Determine the [X, Y] coordinate at the center of the cell enclosing the given text.  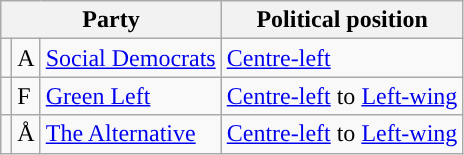
Centre-left [342, 58]
Å [26, 134]
A [26, 58]
Political position [342, 20]
F [26, 96]
Green Left [130, 96]
The Alternative [130, 134]
Party [111, 20]
Social Democrats [130, 58]
